Determine the (X, Y) coordinate at the center of the cell enclosing the given text.  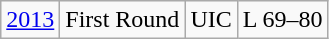
First Round (122, 20)
2013 (30, 20)
UIC (211, 20)
L 69–80 (282, 20)
